Detect which cell encompasses the target text, then output its [x, y] center coordinate. 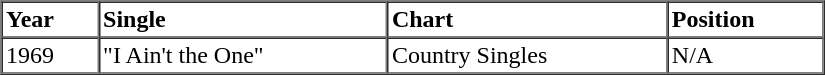
"I Ain't the One" [244, 56]
N/A [745, 56]
Country Singles [527, 56]
Single [244, 20]
Chart [527, 20]
1969 [50, 56]
Year [50, 20]
Position [745, 20]
